Provide the [X, Y] coordinate of the cell's center where the given text is located.  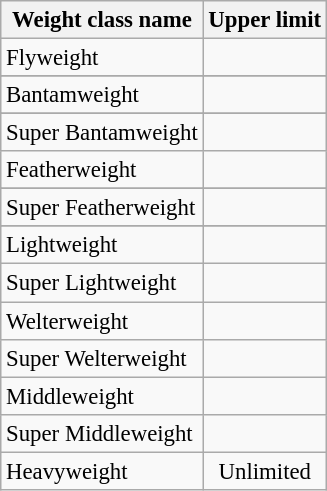
Super Welterweight [102, 358]
Middleweight [102, 396]
Welterweight [102, 321]
Flyweight [102, 58]
Featherweight [102, 170]
Unlimited [264, 471]
Super Middleweight [102, 433]
Super Featherweight [102, 208]
Heavyweight [102, 471]
Weight class name [102, 20]
Upper limit [264, 20]
Super Lightweight [102, 283]
Bantamweight [102, 95]
Lightweight [102, 245]
Super Bantamweight [102, 133]
